Detect which cell encompasses the target text, then output its (X, Y) center coordinate. 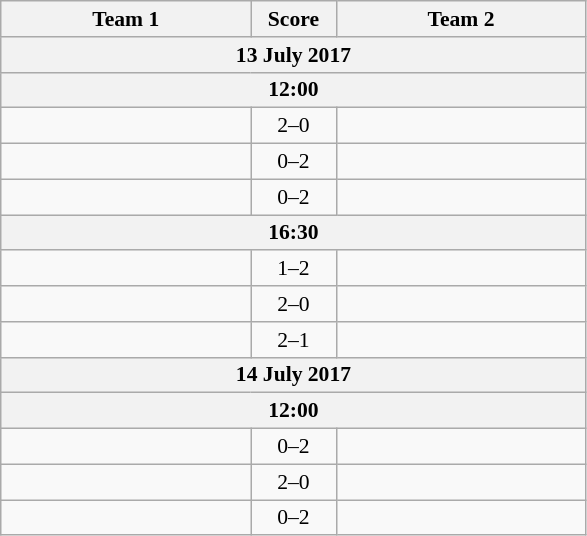
Team 1 (126, 19)
14 July 2017 (294, 375)
Team 2 (461, 19)
2–1 (294, 340)
1–2 (294, 269)
13 July 2017 (294, 55)
Score (294, 19)
16:30 (294, 233)
